Capture the cell that displays the provided text and extract its [X, Y] central coordinate. 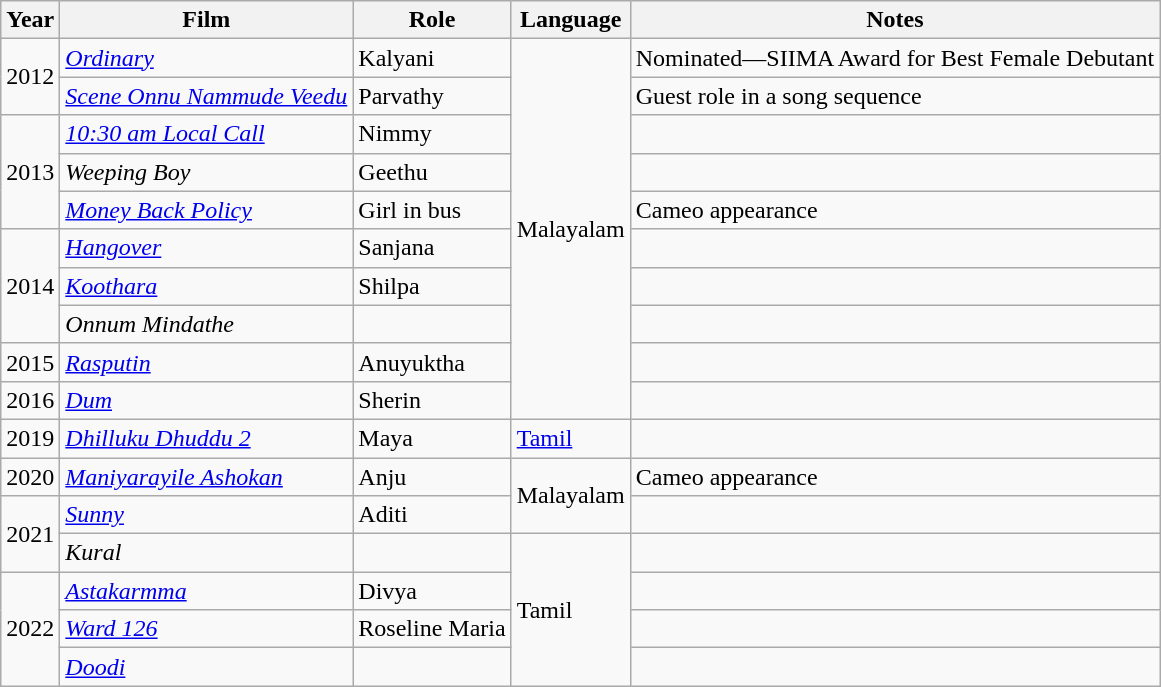
2014 [30, 286]
2016 [30, 400]
2015 [30, 362]
Nominated—SIIMA Award for Best Female Debutant [894, 58]
Scene Onnu Nammude Veedu [206, 96]
Ward 126 [206, 629]
Kural [206, 553]
Film [206, 20]
Nimmy [432, 134]
2022 [30, 629]
Dhilluku Dhuddu 2 [206, 438]
Kalyani [432, 58]
Role [432, 20]
Geethu [432, 172]
Astakarmma [206, 591]
10:30 am Local Call [206, 134]
Sunny [206, 515]
Sanjana [432, 248]
2019 [30, 438]
Shilpa [432, 286]
Hangover [206, 248]
Roseline Maria [432, 629]
Guest role in a song sequence [894, 96]
Anuyuktha [432, 362]
Anju [432, 477]
Weeping Boy [206, 172]
Dum [206, 400]
2020 [30, 477]
Rasputin [206, 362]
Maya [432, 438]
Koothara [206, 286]
Notes [894, 20]
Divya [432, 591]
Doodi [206, 667]
2021 [30, 534]
Onnum Mindathe [206, 324]
Language [570, 20]
Aditi [432, 515]
Girl in bus [432, 210]
Parvathy [432, 96]
Year [30, 20]
2013 [30, 172]
Maniyarayile Ashokan [206, 477]
Sherin [432, 400]
2012 [30, 77]
Money Back Policy [206, 210]
Ordinary [206, 58]
